Determine the [x, y] coordinate at the center of the cell enclosing the given text.  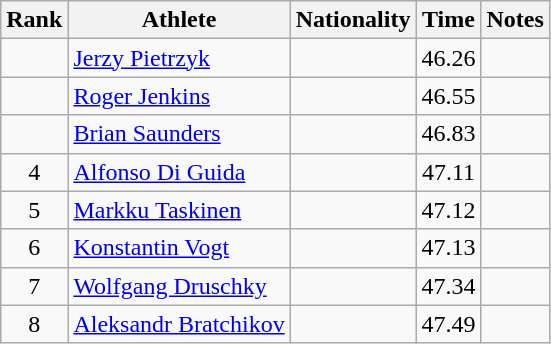
46.26 [448, 58]
Rank [34, 20]
Brian Saunders [179, 134]
46.55 [448, 96]
Alfonso Di Guida [179, 172]
Wolfgang Druschky [179, 286]
47.11 [448, 172]
5 [34, 210]
Konstantin Vogt [179, 248]
4 [34, 172]
Time [448, 20]
Jerzy Pietrzyk [179, 58]
Athlete [179, 20]
Aleksandr Bratchikov [179, 324]
Notes [515, 20]
8 [34, 324]
Roger Jenkins [179, 96]
46.83 [448, 134]
47.34 [448, 286]
7 [34, 286]
47.12 [448, 210]
47.49 [448, 324]
Nationality [353, 20]
47.13 [448, 248]
Markku Taskinen [179, 210]
6 [34, 248]
